Determine the (X, Y) coordinate at the center of the cell enclosing the given text.  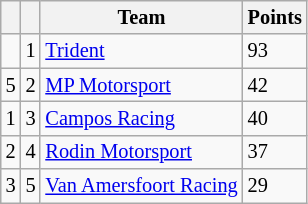
Campos Racing (141, 118)
Van Amersfoort Racing (141, 186)
40 (275, 118)
93 (275, 51)
MP Motorsport (141, 85)
Rodin Motorsport (141, 152)
29 (275, 186)
Trident (141, 51)
Team (141, 17)
42 (275, 85)
Points (275, 17)
4 (31, 152)
37 (275, 152)
